Capture the cell that displays the provided text and extract its [x, y] central coordinate. 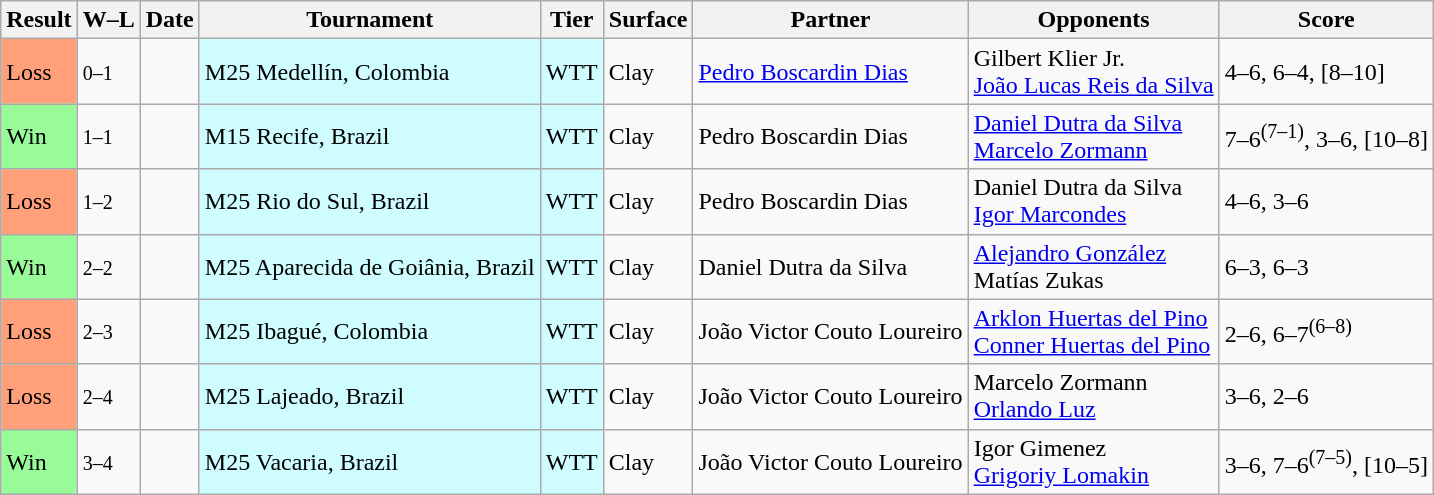
Daniel Dutra da Silva Marcelo Zormann [1094, 136]
2–6, 6–7(6–8) [1326, 332]
Date [170, 20]
M25 Lajeado, Brazil [370, 396]
Partner [830, 20]
Tournament [370, 20]
Result [39, 20]
2–2 [108, 266]
Marcelo Zormann Orlando Luz [1094, 396]
M25 Ibagué, Colombia [370, 332]
0–1 [108, 72]
Arklon Huertas del Pino Conner Huertas del Pino [1094, 332]
Daniel Dutra da Silva Igor Marcondes [1094, 202]
M25 Vacaria, Brazil [370, 462]
Gilbert Klier Jr. João Lucas Reis da Silva [1094, 72]
4–6, 6–4, [8–10] [1326, 72]
2–3 [108, 332]
6–3, 6–3 [1326, 266]
Igor Gimenez Grigoriy Lomakin [1094, 462]
1–1 [108, 136]
W–L [108, 20]
Score [1326, 20]
M25 Rio do Sul, Brazil [370, 202]
Daniel Dutra da Silva [830, 266]
3–4 [108, 462]
2–4 [108, 396]
3–6, 7–6(7–5), [10–5] [1326, 462]
M25 Medellín, Colombia [370, 72]
M15 Recife, Brazil [370, 136]
Tier [572, 20]
7–6(7–1), 3–6, [10–8] [1326, 136]
1–2 [108, 202]
Surface [648, 20]
Alejandro González Matías Zukas [1094, 266]
3–6, 2–6 [1326, 396]
M25 Aparecida de Goiânia, Brazil [370, 266]
4–6, 3–6 [1326, 202]
Opponents [1094, 20]
